Scan for the cell matching the given text and deliver its [X, Y] coordinate at center. 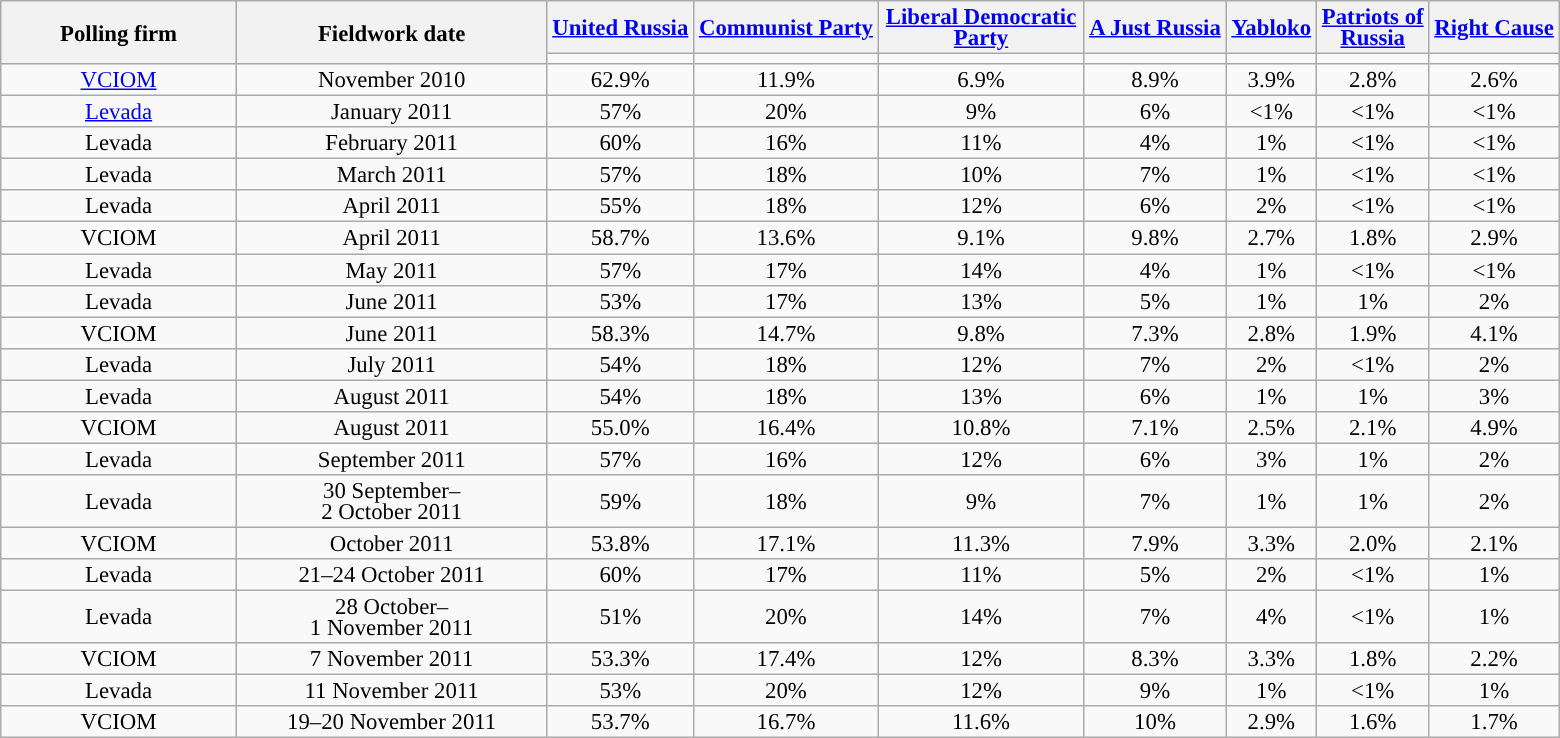
11 November 2011 [392, 691]
May 2011 [392, 270]
10.8% [981, 428]
7.1% [1155, 428]
September 2011 [392, 459]
Liberal Democratic Party [981, 28]
53.8% [620, 543]
January 2011 [392, 112]
2.6% [1494, 80]
November 2010 [392, 80]
11.3% [981, 543]
11.9% [786, 80]
62.9% [620, 80]
16.7% [786, 722]
Polling firm [119, 32]
55% [620, 206]
6.9% [981, 80]
11.6% [981, 722]
Patriots of Russia [1372, 28]
8.9% [1155, 80]
17.1% [786, 543]
17.4% [786, 659]
8.3% [1155, 659]
United Russia [620, 28]
28 October–1 November 2011 [392, 618]
55.0% [620, 428]
A Just Russia [1155, 28]
9.1% [981, 238]
July 2011 [392, 364]
16.4% [786, 428]
2.5% [1271, 428]
1.7% [1494, 722]
13.6% [786, 238]
58.7% [620, 238]
59% [620, 502]
14.7% [786, 333]
2.0% [1372, 543]
2.7% [1271, 238]
Fieldwork date [392, 32]
30 September–2 October 2011 [392, 502]
October 2011 [392, 543]
Right Cause [1494, 28]
53.3% [620, 659]
4.1% [1494, 333]
7 November 2011 [392, 659]
53.7% [620, 722]
1.9% [1372, 333]
7.9% [1155, 543]
51% [620, 618]
February 2011 [392, 143]
Yabloko [1271, 28]
March 2011 [392, 175]
58.3% [620, 333]
3.9% [1271, 80]
4.9% [1494, 428]
Communist Party [786, 28]
1.6% [1372, 722]
19–20 November 2011 [392, 722]
7.3% [1155, 333]
21–24 October 2011 [392, 575]
2.2% [1494, 659]
